Scan for the cell matching the given text and deliver its (x, y) coordinate at center. 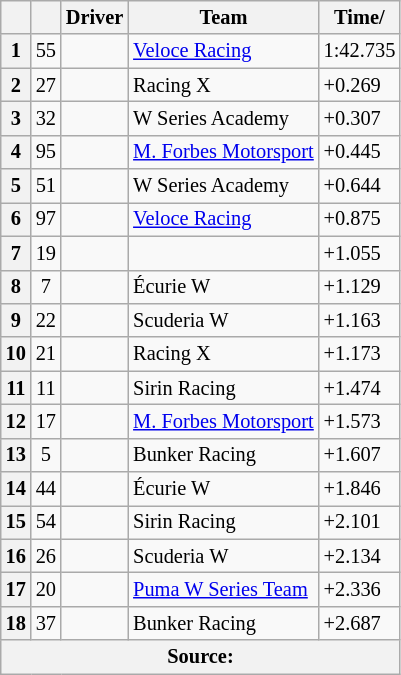
54 (46, 522)
3 (16, 118)
12 (16, 421)
2 (16, 85)
Team (223, 17)
95 (46, 152)
51 (46, 186)
+1.607 (360, 455)
32 (46, 118)
+1.055 (360, 253)
9 (16, 320)
10 (16, 354)
+1.163 (360, 320)
21 (46, 354)
+2.134 (360, 556)
1:42.735 (360, 51)
+0.875 (360, 219)
Time/ (360, 17)
+1.846 (360, 489)
27 (46, 85)
+0.269 (360, 85)
16 (16, 556)
4 (16, 152)
+2.336 (360, 589)
+0.644 (360, 186)
26 (46, 556)
+1.573 (360, 421)
1 (16, 51)
+1.474 (360, 388)
13 (16, 455)
22 (46, 320)
+0.307 (360, 118)
18 (16, 623)
15 (16, 522)
55 (46, 51)
8 (16, 287)
Driver (94, 17)
14 (16, 489)
Source: (200, 657)
44 (46, 489)
37 (46, 623)
+2.101 (360, 522)
Puma W Series Team (223, 589)
+0.445 (360, 152)
+2.687 (360, 623)
6 (16, 219)
19 (46, 253)
+1.173 (360, 354)
+1.129 (360, 287)
20 (46, 589)
97 (46, 219)
